From the cell containing the given text, extract its center point as (x, y) coordinate. 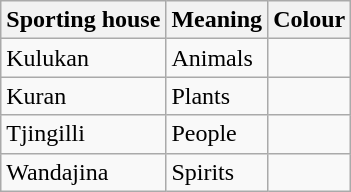
Wandajina (84, 172)
Kulukan (84, 58)
Kuran (84, 96)
Sporting house (84, 20)
Tjingilli (84, 134)
Spirits (217, 172)
People (217, 134)
Colour (310, 20)
Plants (217, 96)
Animals (217, 58)
Meaning (217, 20)
